Find where the given text appears and provide that cell's center as (X, Y) coordinate. 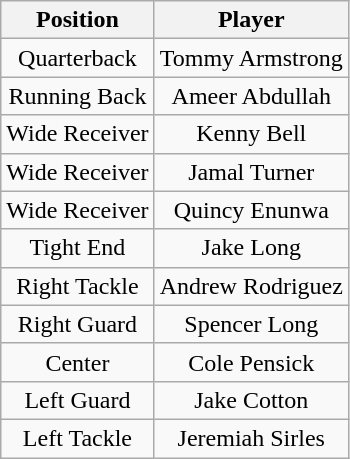
Spencer Long (251, 324)
Cole Pensick (251, 362)
Ameer Abdullah (251, 96)
Center (78, 362)
Position (78, 20)
Player (251, 20)
Kenny Bell (251, 134)
Jake Cotton (251, 400)
Jeremiah Sirles (251, 438)
Tight End (78, 248)
Running Back (78, 96)
Andrew Rodriguez (251, 286)
Left Tackle (78, 438)
Quarterback (78, 58)
Quincy Enunwa (251, 210)
Left Guard (78, 400)
Right Guard (78, 324)
Tommy Armstrong (251, 58)
Right Tackle (78, 286)
Jake Long (251, 248)
Jamal Turner (251, 172)
